Find where the given text appears and provide that cell's center as [x, y] coordinate. 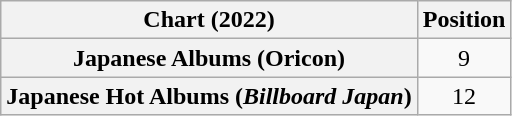
Japanese Hot Albums (Billboard Japan) [209, 96]
Position [464, 20]
Chart (2022) [209, 20]
Japanese Albums (Oricon) [209, 58]
12 [464, 96]
9 [464, 58]
